Identify which cell holds the provided text, then report its [x, y] central coordinate. 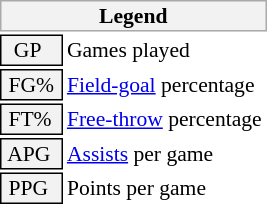
Free-throw percentage [166, 120]
FT% [31, 120]
Legend [134, 16]
APG [31, 154]
Assists per game [166, 154]
GP [31, 50]
PPG [31, 188]
FG% [31, 85]
Points per game [166, 188]
Games played [166, 50]
Field-goal percentage [166, 85]
